For the text-containing cell, return its midpoint in (x, y) coordinate format. 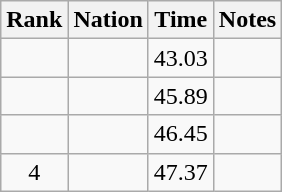
4 (34, 172)
47.37 (180, 172)
43.03 (180, 58)
Notes (247, 20)
Rank (34, 20)
Time (180, 20)
46.45 (180, 134)
Nation (108, 20)
45.89 (180, 96)
